Scan for the cell matching the given text and deliver its (X, Y) coordinate at center. 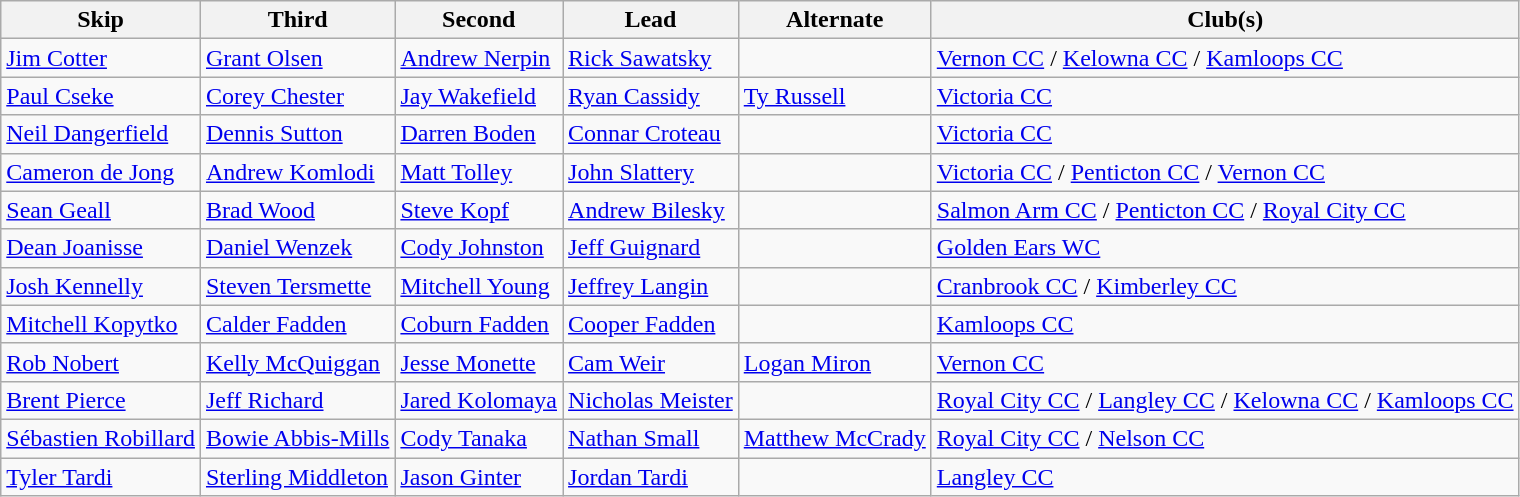
Jeff Guignard (651, 248)
Langley CC (1225, 477)
Jay Wakefield (479, 96)
Logan Miron (834, 362)
Calder Fadden (297, 324)
Jason Ginter (479, 477)
Grant Olsen (297, 58)
Andrew Bilesky (651, 210)
John Slattery (651, 172)
Cody Tanaka (479, 438)
Connar Croteau (651, 134)
Mitchell Kopytko (101, 324)
Matthew McCrady (834, 438)
Andrew Nerpin (479, 58)
Sébastien Robillard (101, 438)
Bowie Abbis-Mills (297, 438)
Neil Dangerfield (101, 134)
Ryan Cassidy (651, 96)
Dennis Sutton (297, 134)
Steven Tersmette (297, 286)
Skip (101, 20)
Ty Russell (834, 96)
Rick Sawatsky (651, 58)
Nicholas Meister (651, 400)
Jim Cotter (101, 58)
Sterling Middleton (297, 477)
Andrew Komlodi (297, 172)
Jordan Tardi (651, 477)
Corey Chester (297, 96)
Coburn Fadden (479, 324)
Matt Tolley (479, 172)
Mitchell Young (479, 286)
Club(s) (1225, 20)
Royal City CC / Langley CC / Kelowna CC / Kamloops CC (1225, 400)
Royal City CC / Nelson CC (1225, 438)
Cam Weir (651, 362)
Vernon CC / Kelowna CC / Kamloops CC (1225, 58)
Tyler Tardi (101, 477)
Cameron de Jong (101, 172)
Salmon Arm CC / Penticton CC / Royal City CC (1225, 210)
Brad Wood (297, 210)
Vernon CC (1225, 362)
Alternate (834, 20)
Darren Boden (479, 134)
Jeffrey Langin (651, 286)
Third (297, 20)
Kelly McQuiggan (297, 362)
Sean Geall (101, 210)
Steve Kopf (479, 210)
Jeff Richard (297, 400)
Kamloops CC (1225, 324)
Rob Nobert (101, 362)
Golden Ears WC (1225, 248)
Nathan Small (651, 438)
Paul Cseke (101, 96)
Cranbrook CC / Kimberley CC (1225, 286)
Daniel Wenzek (297, 248)
Dean Joanisse (101, 248)
Second (479, 20)
Victoria CC / Penticton CC / Vernon CC (1225, 172)
Jared Kolomaya (479, 400)
Jesse Monette (479, 362)
Josh Kennelly (101, 286)
Lead (651, 20)
Brent Pierce (101, 400)
Cooper Fadden (651, 324)
Cody Johnston (479, 248)
